Search for the cell housing the specified text and yield its (x, y) center coordinate. 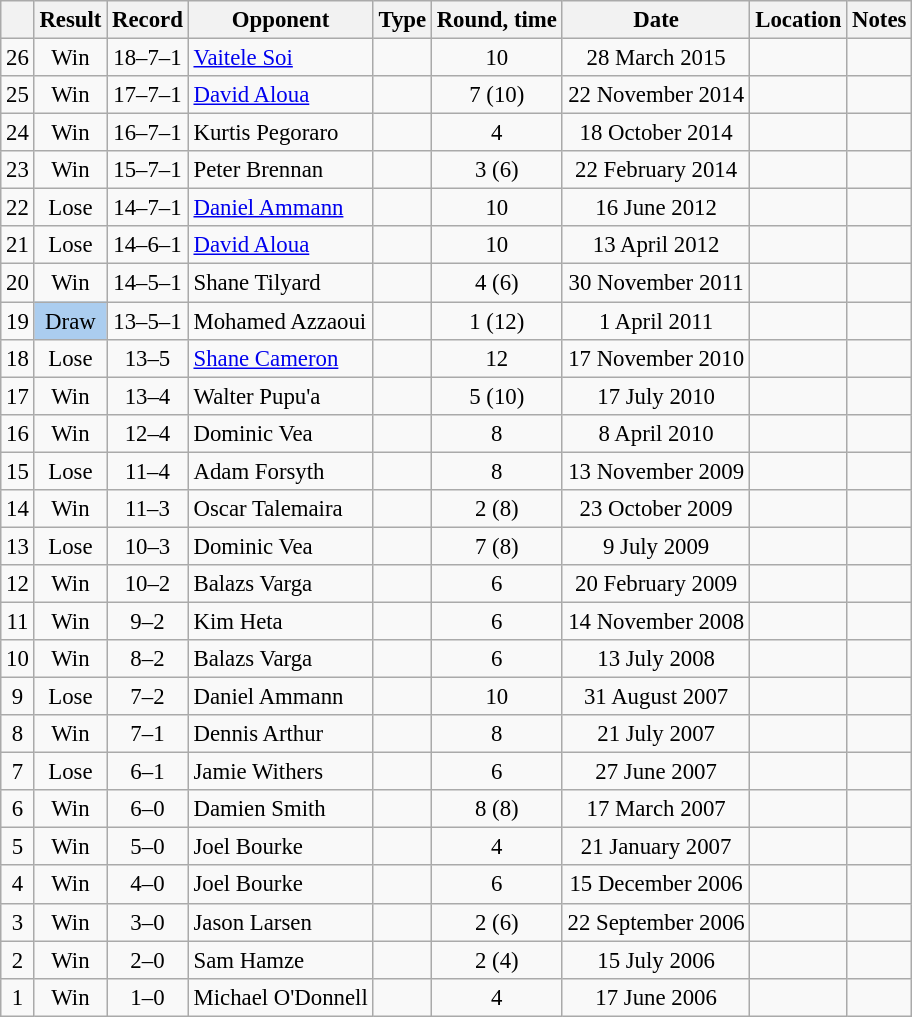
27 June 2007 (656, 772)
Shane Tilyard (280, 283)
16–7–1 (148, 133)
8–2 (148, 659)
26 (18, 58)
17–7–1 (148, 95)
Draw (70, 321)
1 (12) (496, 321)
11–3 (148, 509)
1–0 (148, 997)
Damien Smith (280, 809)
Mohamed Azzaoui (280, 321)
15–7–1 (148, 170)
6–1 (148, 772)
Type (402, 20)
16 (18, 433)
7 (10) (496, 95)
31 August 2007 (656, 697)
Walter Pupu'a (280, 396)
Kurtis Pegoraro (280, 133)
23 (18, 170)
Notes (880, 20)
14–5–1 (148, 283)
5 (10) (496, 396)
4–0 (148, 885)
17 November 2010 (656, 358)
21 (18, 245)
Opponent (280, 20)
13–4 (148, 396)
13–5 (148, 358)
2–0 (148, 960)
Peter Brennan (280, 170)
Vaitele Soi (280, 58)
8 April 2010 (656, 433)
19 (18, 321)
17 March 2007 (656, 809)
18–7–1 (148, 58)
2 (4) (496, 960)
14 November 2008 (656, 621)
14 (18, 509)
22 (18, 208)
9 July 2009 (656, 546)
21 July 2007 (656, 734)
Date (656, 20)
Jamie Withers (280, 772)
16 June 2012 (656, 208)
Record (148, 20)
7–1 (148, 734)
3 (18, 922)
13 July 2008 (656, 659)
2 (18, 960)
25 (18, 95)
15 July 2006 (656, 960)
20 (18, 283)
18 October 2014 (656, 133)
13 November 2009 (656, 471)
Location (798, 20)
3 (6) (496, 170)
Shane Cameron (280, 358)
20 February 2009 (656, 584)
7–2 (148, 697)
10–3 (148, 546)
11 (18, 621)
15 December 2006 (656, 885)
30 November 2011 (656, 283)
17 June 2006 (656, 997)
22 November 2014 (656, 95)
2 (6) (496, 922)
13 April 2012 (656, 245)
22 February 2014 (656, 170)
Michael O'Donnell (280, 997)
Jason Larsen (280, 922)
14–7–1 (148, 208)
5–0 (148, 847)
13–5–1 (148, 321)
Sam Hamze (280, 960)
21 January 2007 (656, 847)
3–0 (148, 922)
9 (18, 697)
6–0 (148, 809)
1 April 2011 (656, 321)
Result (70, 20)
12–4 (148, 433)
Oscar Talemaira (280, 509)
14–6–1 (148, 245)
4 (6) (496, 283)
7 (8) (496, 546)
10–2 (148, 584)
9–2 (148, 621)
17 (18, 396)
2 (8) (496, 509)
28 March 2015 (656, 58)
Round, time (496, 20)
24 (18, 133)
5 (18, 847)
Dennis Arthur (280, 734)
23 October 2009 (656, 509)
11–4 (148, 471)
7 (18, 772)
1 (18, 997)
Adam Forsyth (280, 471)
15 (18, 471)
22 September 2006 (656, 922)
17 July 2010 (656, 396)
13 (18, 546)
Kim Heta (280, 621)
8 (8) (496, 809)
18 (18, 358)
